Return [X, Y] of the center of cell containing provided text 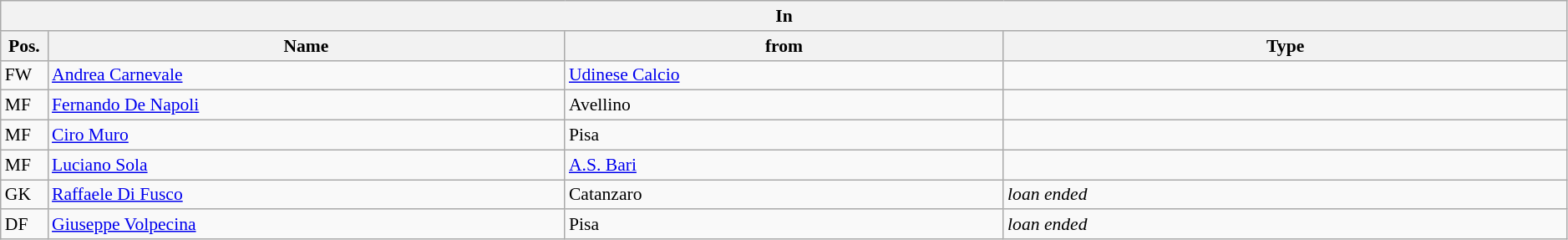
FW [24, 75]
Raffaele Di Fusco [306, 195]
GK [24, 195]
Name [306, 46]
A.S. Bari [784, 165]
Type [1285, 46]
Catanzaro [784, 195]
from [784, 46]
Udinese Calcio [784, 75]
Luciano Sola [306, 165]
Andrea Carnevale [306, 75]
Ciro Muro [306, 135]
Pos. [24, 46]
DF [24, 225]
Fernando De Napoli [306, 105]
Giuseppe Volpecina [306, 225]
Avellino [784, 105]
In [784, 16]
